Capture the cell that displays the provided text and extract its (X, Y) central coordinate. 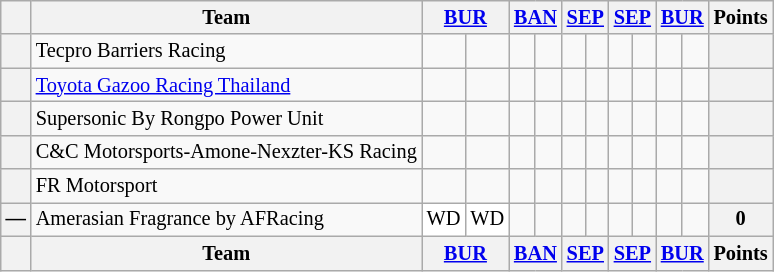
0 (741, 219)
Toyota Gazoo Racing Thailand (226, 85)
C&C Motorsports-Amone-Nexzter-KS Racing (226, 152)
— (16, 219)
FR Motorsport (226, 186)
Tecpro Barriers Racing (226, 51)
Supersonic By Rongpo Power Unit (226, 118)
Amerasian Fragrance by AFRacing (226, 219)
